Extract the [X, Y] coordinate from the center of the cell holding the provided text.  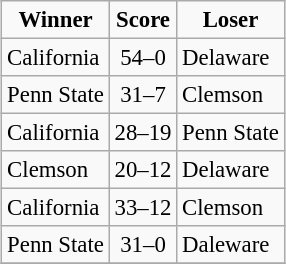
33–12 [143, 208]
Loser [230, 20]
31–0 [143, 245]
31–7 [143, 95]
20–12 [143, 170]
54–0 [143, 57]
Winner [56, 20]
Score [143, 20]
28–19 [143, 133]
Daleware [230, 245]
